Search for the cell housing the specified text and yield its (X, Y) center coordinate. 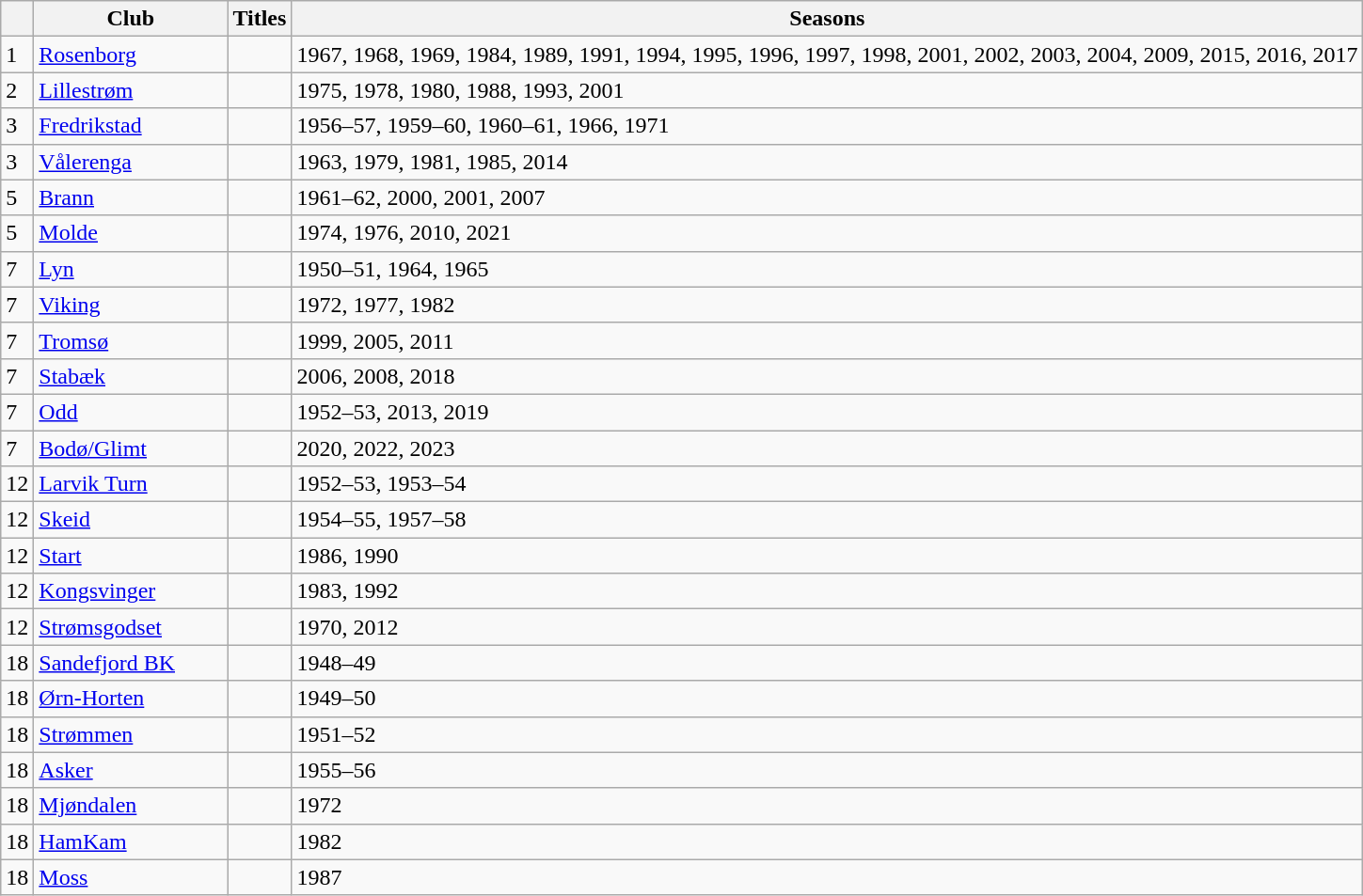
1970, 2012 (828, 627)
1948–49 (828, 663)
1963, 1979, 1981, 1985, 2014 (828, 162)
1 (17, 55)
Club (131, 19)
1961–62, 2000, 2001, 2007 (828, 197)
Bodø/Glimt (131, 448)
1974, 1976, 2010, 2021 (828, 233)
Titles (260, 19)
Larvik Turn (131, 484)
Vålerenga (131, 162)
Asker (131, 770)
Kongsvinger (131, 591)
1967, 1968, 1969, 1984, 1989, 1991, 1994, 1995, 1996, 1997, 1998, 2001, 2002, 2003, 2004, 2009, 2015, 2016, 2017 (828, 55)
1951–52 (828, 734)
Start (131, 556)
2 (17, 90)
Ørn-Horten (131, 699)
1955–56 (828, 770)
1987 (828, 877)
Tromsø (131, 340)
1972 (828, 806)
Fredrikstad (131, 126)
Skeid (131, 520)
HamKam (131, 841)
1983, 1992 (828, 591)
Viking (131, 305)
Stabæk (131, 376)
Lillestrøm (131, 90)
Strømmen (131, 734)
1975, 1978, 1980, 1988, 1993, 2001 (828, 90)
1952–53, 2013, 2019 (828, 412)
Brann (131, 197)
1952–53, 1953–54 (828, 484)
1982 (828, 841)
1949–50 (828, 699)
1986, 1990 (828, 556)
1950–51, 1964, 1965 (828, 269)
Lyn (131, 269)
1972, 1977, 1982 (828, 305)
Moss (131, 877)
Strømsgodset (131, 627)
2020, 2022, 2023 (828, 448)
1956–57, 1959–60, 1960–61, 1966, 1971 (828, 126)
Seasons (828, 19)
1999, 2005, 2011 (828, 340)
Mjøndalen (131, 806)
1954–55, 1957–58 (828, 520)
Sandefjord BK (131, 663)
Molde (131, 233)
Odd (131, 412)
Rosenborg (131, 55)
2006, 2008, 2018 (828, 376)
